Scan for the cell matching the given text and deliver its (x, y) coordinate at center. 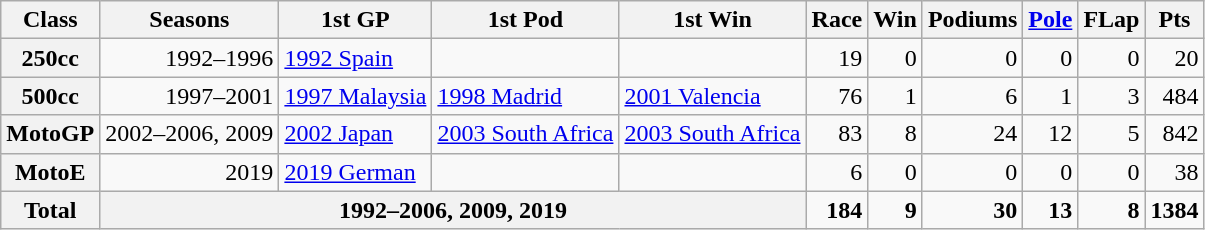
1997 Malaysia (356, 96)
2002–2006, 2009 (190, 134)
19 (837, 58)
1st Pod (526, 20)
1992–1996 (190, 58)
Win (896, 20)
Pts (1174, 20)
MotoGP (50, 134)
Pole (1050, 20)
24 (972, 134)
2019 (190, 172)
1992 Spain (356, 58)
20 (1174, 58)
2002 Japan (356, 134)
Race (837, 20)
13 (1050, 210)
1384 (1174, 210)
MotoE (50, 172)
9 (896, 210)
Seasons (190, 20)
30 (972, 210)
12 (1050, 134)
1st GP (356, 20)
1997–2001 (190, 96)
Podiums (972, 20)
38 (1174, 172)
1st Win (712, 20)
5 (1112, 134)
Class (50, 20)
3 (1112, 96)
250cc (50, 58)
500cc (50, 96)
842 (1174, 134)
1992–2006, 2009, 2019 (453, 210)
1998 Madrid (526, 96)
83 (837, 134)
Total (50, 210)
484 (1174, 96)
184 (837, 210)
2001 Valencia (712, 96)
2019 German (356, 172)
FLap (1112, 20)
76 (837, 96)
